Find where the given text appears and provide that cell's center as [X, Y] coordinate. 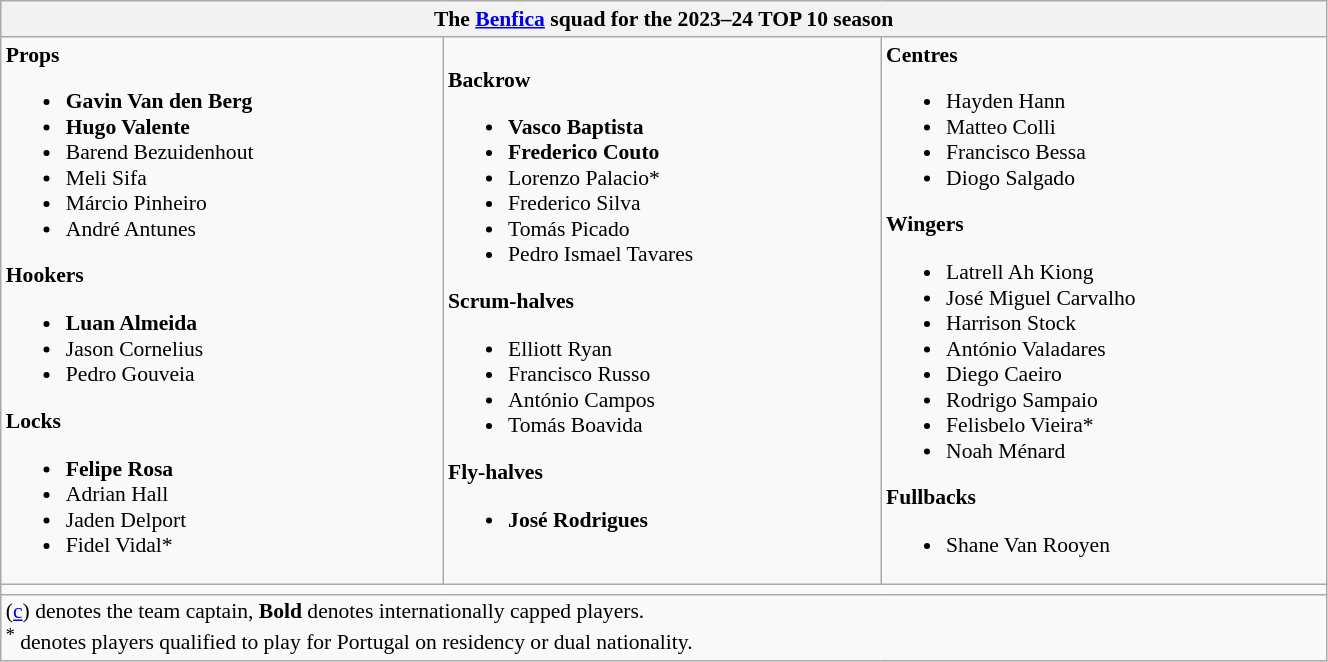
The Benfica squad for the 2023–24 TOP 10 season [664, 19]
